Provide the [X, Y] coordinate of the cell's center where the given text is located.  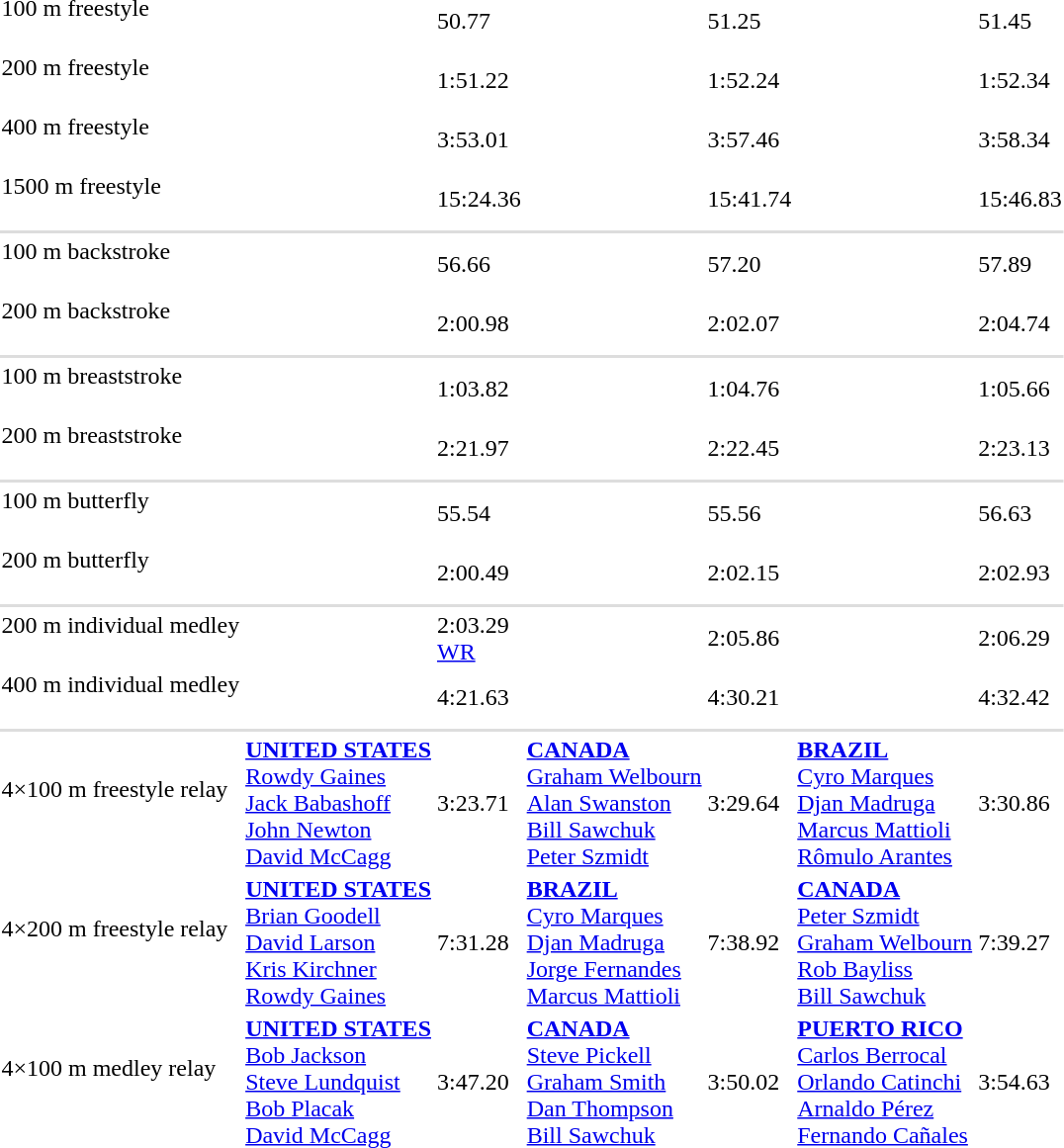
4:21.63 [479, 698]
7:31.28 [479, 942]
7:39.27 [1020, 942]
4:32.42 [1020, 698]
100 m breaststroke [121, 390]
200 m butterfly [121, 574]
1:52.34 [1020, 81]
15:24.36 [479, 200]
3:30.86 [1020, 803]
55.54 [479, 514]
200 m freestyle [121, 81]
1:51.22 [479, 81]
200 m breaststroke [121, 449]
4:30.21 [750, 698]
56.63 [1020, 514]
1:03.82 [479, 390]
2:05.86 [750, 639]
BRAZILCyro MarquesDjan MadrugaJorge FernandesMarcus Mattioli [614, 942]
BRAZILCyro MarquesDjan MadrugaMarcus MattioliRômulo Arantes [885, 803]
3:57.46 [750, 140]
56.66 [479, 265]
400 m individual medley [121, 698]
2:06.29 [1020, 639]
1:52.24 [750, 81]
2:02.93 [1020, 574]
200 m individual medley [121, 639]
15:41.74 [750, 200]
3:53.01 [479, 140]
7:38.92 [750, 942]
200 m backstroke [121, 324]
3:58.34 [1020, 140]
400 m freestyle [121, 140]
2:21.97 [479, 449]
2:00.49 [479, 574]
2:04.74 [1020, 324]
1500 m freestyle [121, 200]
55.56 [750, 514]
UNITED STATESRowdy GainesJack BabashoffJohn NewtonDavid McCagg [338, 803]
4×200 m freestyle relay [121, 942]
CANADAPeter SzmidtGraham WelbournRob BaylissBill Sawchuk [885, 942]
15:46.83 [1020, 200]
1:05.66 [1020, 390]
2:02.07 [750, 324]
UNITED STATESBrian GoodellDavid LarsonKris KirchnerRowdy Gaines [338, 942]
3:29.64 [750, 803]
CANADAGraham WelbournAlan SwanstonBill SawchukPeter Szmidt [614, 803]
2:03.29 WR [479, 639]
2:22.45 [750, 449]
2:02.15 [750, 574]
100 m backstroke [121, 265]
4×100 m freestyle relay [121, 803]
100 m butterfly [121, 514]
1:04.76 [750, 390]
3:23.71 [479, 803]
2:23.13 [1020, 449]
2:00.98 [479, 324]
57.20 [750, 265]
57.89 [1020, 265]
